Extract the (X, Y) coordinate from the center of the cell holding the provided text.  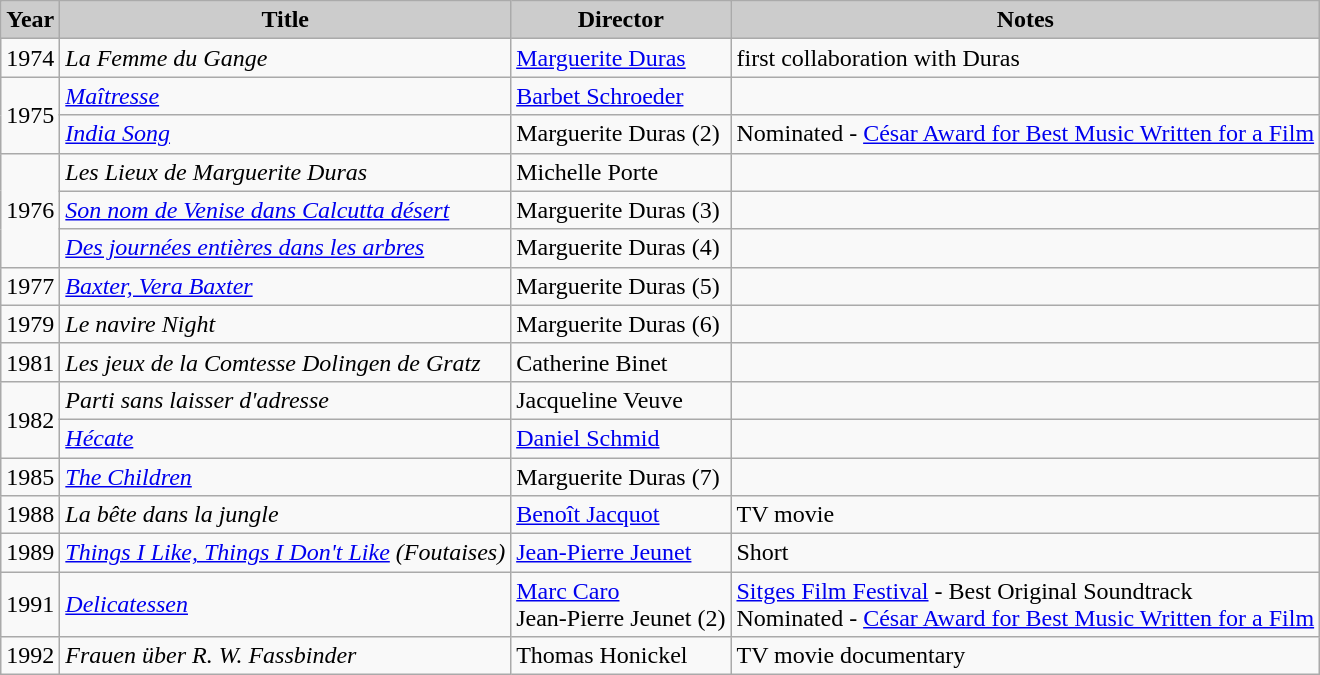
1982 (30, 419)
Marguerite Duras (2) (621, 134)
Marguerite Duras (3) (621, 210)
Marguerite Duras (7) (621, 477)
India Song (286, 134)
Marguerite Duras (5) (621, 286)
Parti sans laisser d'adresse (286, 400)
1974 (30, 58)
1985 (30, 477)
Year (30, 20)
Jean-Pierre Jeunet (621, 553)
1989 (30, 553)
1975 (30, 115)
TV movie (1026, 515)
Notes (1026, 20)
Things I Like, Things I Don't Like (Foutaises) (286, 553)
1976 (30, 210)
1981 (30, 362)
1977 (30, 286)
Baxter, Vera Baxter (286, 286)
Benoît Jacquot (621, 515)
Hécate (286, 438)
1988 (30, 515)
Sitges Film Festival - Best Original SoundtrackNominated - César Award for Best Music Written for a Film (1026, 604)
Title (286, 20)
1992 (30, 656)
Short (1026, 553)
first collaboration with Duras (1026, 58)
Daniel Schmid (621, 438)
Marguerite Duras (6) (621, 324)
La Femme du Gange (286, 58)
1979 (30, 324)
Marc CaroJean-Pierre Jeunet (2) (621, 604)
Michelle Porte (621, 172)
TV movie documentary (1026, 656)
Thomas Honickel (621, 656)
Les Lieux de Marguerite Duras (286, 172)
Maîtresse (286, 96)
La bête dans la jungle (286, 515)
Des journées entières dans les arbres (286, 248)
The Children (286, 477)
Barbet Schroeder (621, 96)
Catherine Binet (621, 362)
Le navire Night (286, 324)
Nominated - César Award for Best Music Written for a Film (1026, 134)
Frauen über R. W. Fassbinder (286, 656)
Son nom de Venise dans Calcutta désert (286, 210)
Jacqueline Veuve (621, 400)
Les jeux de la Comtesse Dolingen de Gratz (286, 362)
1991 (30, 604)
Marguerite Duras (4) (621, 248)
Marguerite Duras (621, 58)
Delicatessen (286, 604)
Director (621, 20)
